Return the (X, Y) coordinate for the center point of the cell that contains the specified text.  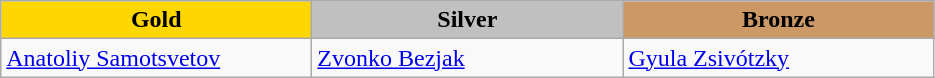
Silver (468, 20)
Zvonko Bezjak (468, 58)
Anatoliy Samotsvetov (156, 58)
Gold (156, 20)
Bronze (778, 20)
Gyula Zsivótzky (778, 58)
